From the cell containing the given text, extract its center point as [X, Y] coordinate. 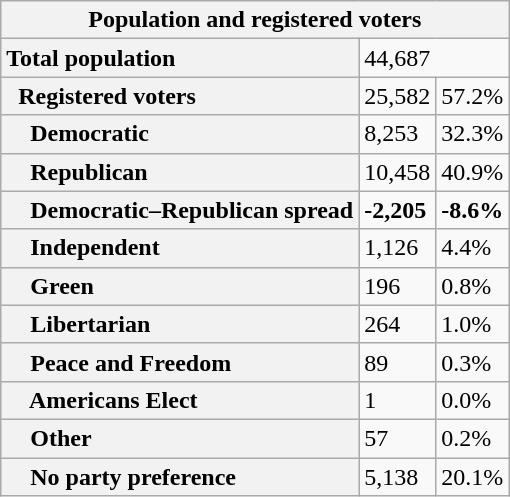
Registered voters [180, 96]
Independent [180, 248]
Americans Elect [180, 400]
Democratic [180, 134]
Total population [180, 58]
5,138 [398, 477]
Other [180, 438]
57.2% [472, 96]
57 [398, 438]
25,582 [398, 96]
89 [398, 362]
0.8% [472, 286]
264 [398, 324]
32.3% [472, 134]
0.2% [472, 438]
-8.6% [472, 210]
Libertarian [180, 324]
196 [398, 286]
1,126 [398, 248]
-2,205 [398, 210]
Peace and Freedom [180, 362]
0.3% [472, 362]
Population and registered voters [255, 20]
40.9% [472, 172]
No party preference [180, 477]
20.1% [472, 477]
Green [180, 286]
10,458 [398, 172]
Democratic–Republican spread [180, 210]
1.0% [472, 324]
0.0% [472, 400]
4.4% [472, 248]
8,253 [398, 134]
1 [398, 400]
44,687 [434, 58]
Republican [180, 172]
